Detect which cell encompasses the target text, then output its [X, Y] center coordinate. 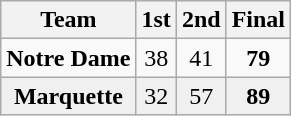
32 [156, 96]
41 [201, 58]
2nd [201, 20]
38 [156, 58]
Marquette [68, 96]
79 [258, 58]
Team [68, 20]
89 [258, 96]
Notre Dame [68, 58]
1st [156, 20]
57 [201, 96]
Final [258, 20]
